Capture the cell that displays the provided text and extract its [X, Y] central coordinate. 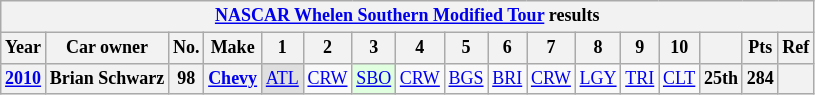
1 [282, 48]
LGY [598, 78]
Ref [796, 48]
284 [760, 78]
4 [420, 48]
2010 [24, 78]
9 [640, 48]
NASCAR Whelen Southern Modified Tour results [408, 16]
Make [233, 48]
10 [680, 48]
No. [186, 48]
Car owner [106, 48]
2 [328, 48]
8 [598, 48]
Pts [760, 48]
BGS [466, 78]
CLT [680, 78]
5 [466, 48]
25th [722, 78]
3 [374, 48]
98 [186, 78]
SBO [374, 78]
BRI [508, 78]
ATL [282, 78]
Year [24, 48]
Brian Schwarz [106, 78]
7 [552, 48]
6 [508, 48]
TRI [640, 78]
Chevy [233, 78]
